Scan for the cell matching the given text and deliver its (x, y) coordinate at center. 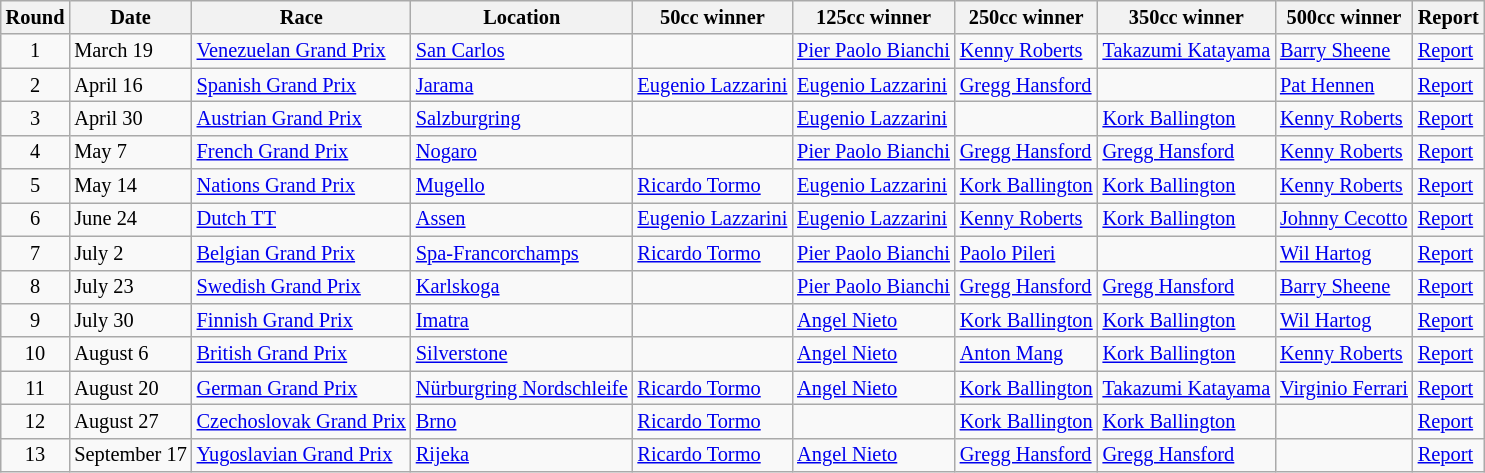
Pat Hennen (1344, 85)
French Grand Prix (302, 152)
3 (36, 118)
Location (522, 17)
Race (302, 17)
250cc winner (1026, 17)
9 (36, 320)
April 16 (130, 85)
11 (36, 388)
August 6 (130, 354)
July 30 (130, 320)
April 30 (130, 118)
1 (36, 51)
May 7 (130, 152)
March 19 (130, 51)
10 (36, 354)
Austrian Grand Prix (302, 118)
12 (36, 421)
Nogaro (522, 152)
Karlskoga (522, 287)
June 24 (130, 219)
6 (36, 219)
Czechoslovak Grand Prix (302, 421)
125cc winner (874, 17)
Round (36, 17)
Johnny Cecotto (1344, 219)
Mugello (522, 186)
Dutch TT (302, 219)
Brno (522, 421)
Silverstone (522, 354)
August 20 (130, 388)
Rijeka (522, 455)
Swedish Grand Prix (302, 287)
Jarama (522, 85)
7 (36, 253)
Salzburgring (522, 118)
Anton Mang (1026, 354)
German Grand Prix (302, 388)
July 23 (130, 287)
500cc winner (1344, 17)
Venezuelan Grand Prix (302, 51)
8 (36, 287)
July 2 (130, 253)
Assen (522, 219)
San Carlos (522, 51)
Spa-Francorchamps (522, 253)
5 (36, 186)
Spanish Grand Prix (302, 85)
Nürburgring Nordschleife (522, 388)
Belgian Grand Prix (302, 253)
Date (130, 17)
Yugoslavian Grand Prix (302, 455)
September 17 (130, 455)
2 (36, 85)
350cc winner (1187, 17)
50cc winner (713, 17)
British Grand Prix (302, 354)
Finnish Grand Prix (302, 320)
4 (36, 152)
13 (36, 455)
August 27 (130, 421)
Nations Grand Prix (302, 186)
Paolo Pileri (1026, 253)
Imatra (522, 320)
Virginio Ferrari (1344, 388)
May 14 (130, 186)
